Scan for the cell matching the given text and deliver its [x, y] coordinate at center. 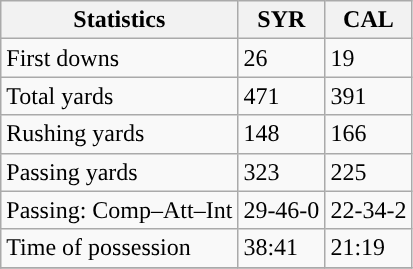
471 [282, 96]
148 [282, 134]
Passing yards [120, 172]
26 [282, 58]
Total yards [120, 96]
Statistics [120, 20]
Time of possession [120, 248]
22-34-2 [368, 210]
CAL [368, 20]
391 [368, 96]
SYR [282, 20]
166 [368, 134]
Passing: Comp–Att–Int [120, 210]
Rushing yards [120, 134]
323 [282, 172]
First downs [120, 58]
21:19 [368, 248]
19 [368, 58]
29-46-0 [282, 210]
38:41 [282, 248]
225 [368, 172]
